Provide the (X, Y) coordinate of the cell's center where the given text is located.  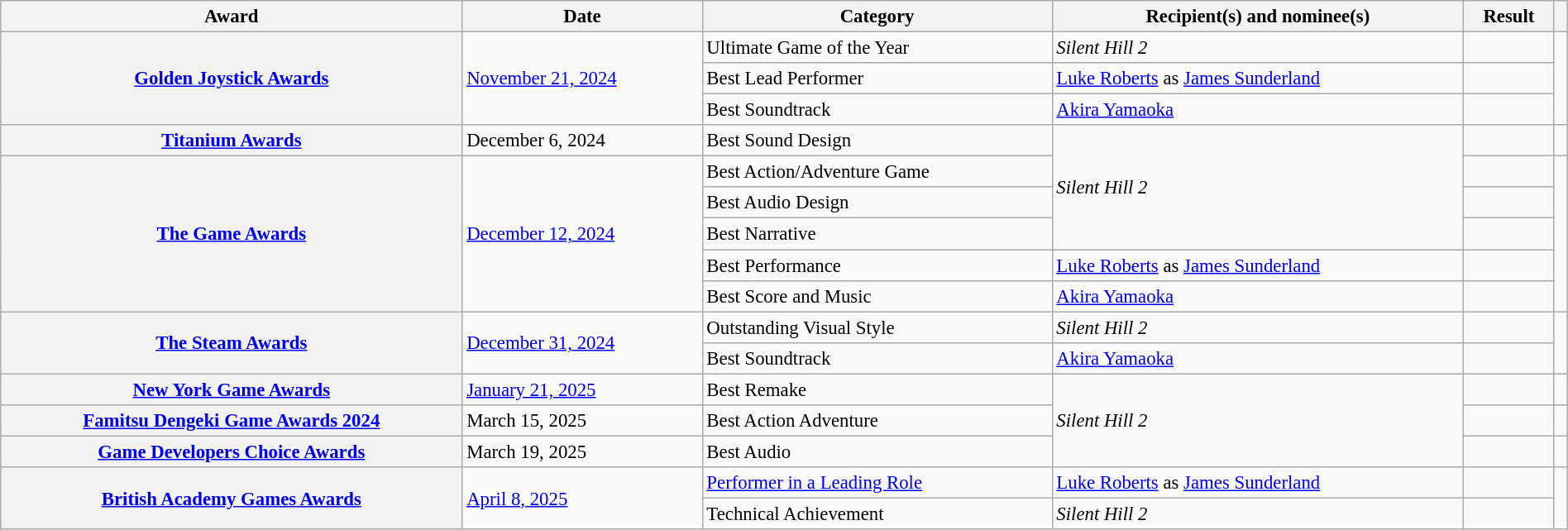
March 19, 2025 (582, 451)
April 8, 2025 (582, 498)
March 15, 2025 (582, 421)
Best Narrative (877, 234)
Technical Achievement (877, 513)
Award (232, 17)
New York Game Awards (232, 389)
Result (1509, 17)
Golden Joystick Awards (232, 79)
December 6, 2024 (582, 141)
Category (877, 17)
Best Lead Performer (877, 79)
Best Sound Design (877, 141)
Best Audio Design (877, 203)
Outstanding Visual Style (877, 327)
Best Score and Music (877, 296)
December 12, 2024 (582, 234)
Game Developers Choice Awards (232, 451)
Ultimate Game of the Year (877, 48)
Best Action Adventure (877, 421)
January 21, 2025 (582, 389)
December 31, 2024 (582, 342)
Famitsu Dengeki Game Awards 2024 (232, 421)
Performer in a Leading Role (877, 483)
Titanium Awards (232, 141)
Recipient(s) and nominee(s) (1258, 17)
The Steam Awards (232, 342)
November 21, 2024 (582, 79)
Best Audio (877, 451)
Best Remake (877, 389)
Best Action/Adventure Game (877, 172)
Best Performance (877, 265)
British Academy Games Awards (232, 498)
The Game Awards (232, 234)
Date (582, 17)
